Return (x, y) of the center of cell containing provided text 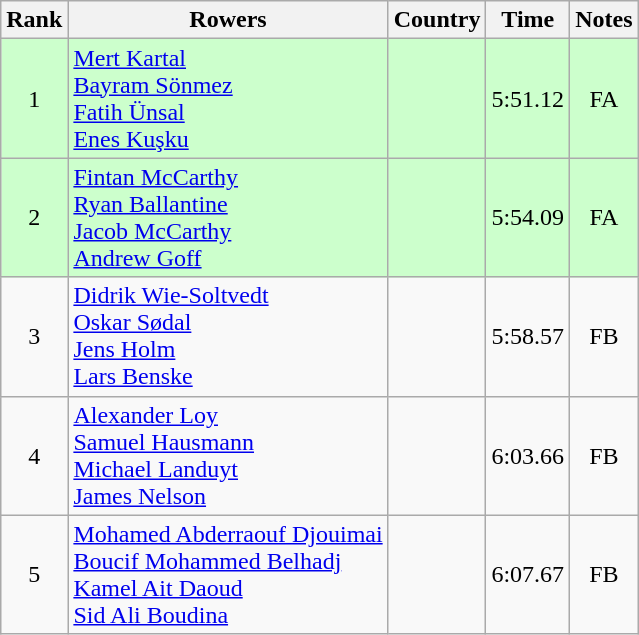
1 (34, 98)
6:03.66 (528, 456)
Mert KartalBayram SönmezFatih ÜnsalEnes Kuşku (228, 98)
Notes (604, 20)
Rowers (228, 20)
Didrik Wie-SoltvedtOskar SødalJens HolmLars Benske (228, 336)
Fintan McCarthyRyan BallantineJacob McCarthyAndrew Goff (228, 218)
6:07.67 (528, 574)
Country (437, 20)
5:54.09 (528, 218)
5:51.12 (528, 98)
Rank (34, 20)
Time (528, 20)
5:58.57 (528, 336)
Alexander LoySamuel HausmannMichael LanduytJames Nelson (228, 456)
2 (34, 218)
3 (34, 336)
Mohamed Abderraouf DjouimaiBoucif Mohammed BelhadjKamel Ait DaoudSid Ali Boudina (228, 574)
4 (34, 456)
5 (34, 574)
